Locate the cell with the specified text and output its (X, Y) center coordinate. 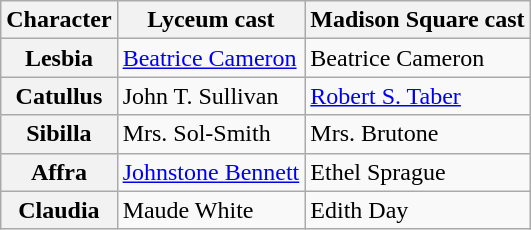
Maude White (211, 210)
Johnstone Bennett (211, 172)
Catullus (59, 96)
Affra (59, 172)
Mrs. Brutone (418, 134)
Lesbia (59, 58)
Mrs. Sol-Smith (211, 134)
Edith Day (418, 210)
Claudia (59, 210)
John T. Sullivan (211, 96)
Lyceum cast (211, 20)
Robert S. Taber (418, 96)
Ethel Sprague (418, 172)
Character (59, 20)
Madison Square cast (418, 20)
Sibilla (59, 134)
